From the cell containing the given text, extract its center point as [x, y] coordinate. 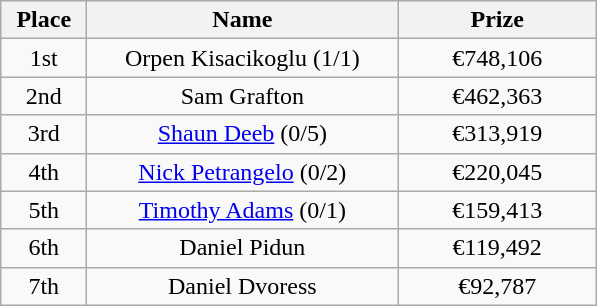
€220,045 [498, 172]
€748,106 [498, 58]
5th [44, 210]
7th [44, 286]
2nd [44, 96]
Place [44, 20]
Orpen Kisacikoglu (1/1) [242, 58]
Sam Grafton [242, 96]
3rd [44, 134]
6th [44, 248]
Shaun Deeb (0/5) [242, 134]
Timothy Adams (0/1) [242, 210]
€92,787 [498, 286]
1st [44, 58]
€119,492 [498, 248]
Nick Petrangelo (0/2) [242, 172]
Prize [498, 20]
Name [242, 20]
€159,413 [498, 210]
4th [44, 172]
€462,363 [498, 96]
€313,919 [498, 134]
Daniel Pidun [242, 248]
Daniel Dvoress [242, 286]
